Search for the cell housing the specified text and yield its [X, Y] center coordinate. 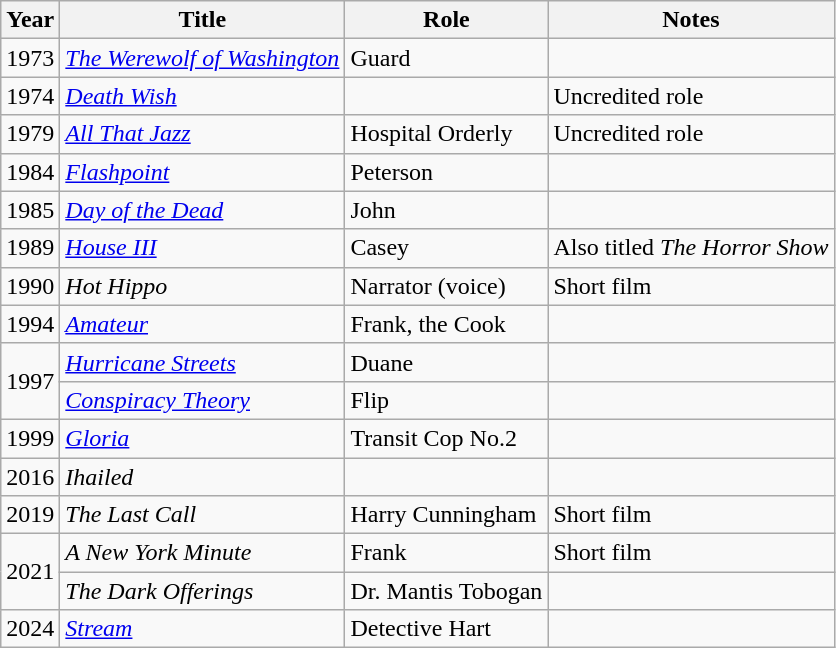
Conspiracy Theory [202, 400]
1994 [30, 324]
Ihailed [202, 477]
Flashpoint [202, 172]
Narrator (voice) [446, 286]
Duane [446, 362]
Hospital Orderly [446, 134]
Hurricane Streets [202, 362]
Dr. Mantis Tobogan [446, 591]
1985 [30, 210]
Also titled The Horror Show [691, 248]
Transit Cop No.2 [446, 438]
Year [30, 20]
Hot Hippo [202, 286]
1979 [30, 134]
Detective Hart [446, 629]
The Werewolf of Washington [202, 58]
1990 [30, 286]
1984 [30, 172]
1997 [30, 381]
The Dark Offerings [202, 591]
Title [202, 20]
Frank [446, 553]
Casey [446, 248]
Notes [691, 20]
Flip [446, 400]
Frank, the Cook [446, 324]
1974 [30, 96]
House III [202, 248]
2016 [30, 477]
Day of the Dead [202, 210]
1999 [30, 438]
A New York Minute [202, 553]
Gloria [202, 438]
2019 [30, 515]
Guard [446, 58]
Amateur [202, 324]
2024 [30, 629]
Role [446, 20]
Stream [202, 629]
1973 [30, 58]
The Last Call [202, 515]
Harry Cunningham [446, 515]
John [446, 210]
Peterson [446, 172]
Death Wish [202, 96]
2021 [30, 572]
1989 [30, 248]
All That Jazz [202, 134]
